Find where the given text appears and provide that cell's center as [X, Y] coordinate. 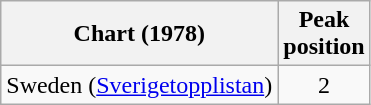
Sweden (Sverigetopplistan) [140, 85]
Chart (1978) [140, 34]
2 [324, 85]
Peakposition [324, 34]
